Capture the cell that displays the provided text and extract its (X, Y) central coordinate. 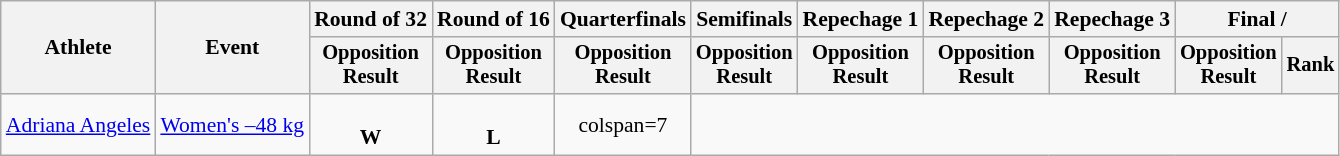
Women's –48 kg (232, 124)
Event (232, 48)
Repechage 3 (1112, 19)
Quarterfinals (623, 19)
Semifinals (744, 19)
Repechage 1 (861, 19)
W (370, 124)
colspan=7 (623, 124)
L (494, 124)
Adriana Angeles (78, 124)
Round of 32 (370, 19)
Round of 16 (494, 19)
Rank (1311, 66)
Final / (1257, 19)
Athlete (78, 48)
Repechage 2 (986, 19)
